Find where the given text appears and provide that cell's center as [X, Y] coordinate. 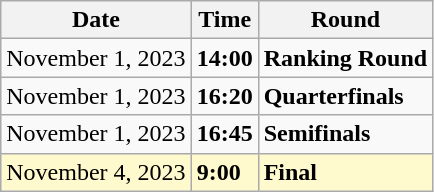
November 4, 2023 [96, 172]
16:45 [224, 134]
Round [345, 20]
Ranking Round [345, 58]
Semifinals [345, 134]
14:00 [224, 58]
9:00 [224, 172]
Final [345, 172]
Quarterfinals [345, 96]
Time [224, 20]
16:20 [224, 96]
Date [96, 20]
